Determine the (X, Y) coordinate at the center of the cell enclosing the given text.  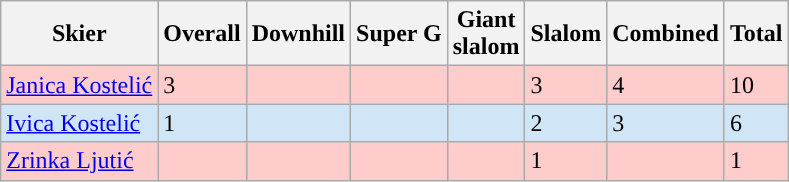
Combined (666, 34)
Zrinka Ljutić (80, 161)
Slalom (566, 34)
Janica Kostelić (80, 85)
Skier (80, 34)
Giantslalom (486, 34)
Overall (202, 34)
Downhill (298, 34)
Ivica Kostelić (80, 123)
10 (756, 85)
4 (666, 85)
2 (566, 123)
Total (756, 34)
6 (756, 123)
Super G (400, 34)
